Return (X, Y) of the center of cell containing provided text 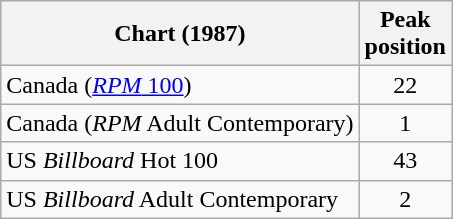
US Billboard Adult Contemporary (180, 199)
US Billboard Hot 100 (180, 161)
22 (405, 85)
43 (405, 161)
Canada (RPM 100) (180, 85)
2 (405, 199)
Peakposition (405, 34)
Chart (1987) (180, 34)
Canada (RPM Adult Contemporary) (180, 123)
1 (405, 123)
